Output the [X, Y] coordinate of the center of the cell containing the given text.  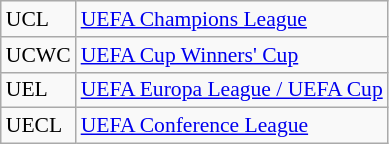
UEFA Conference League [232, 126]
UEFA Champions League [232, 19]
UCL [38, 19]
UEFA Cup Winners' Cup [232, 55]
UEL [38, 90]
UEFA Europa League / UEFA Cup [232, 90]
UCWC [38, 55]
UECL [38, 126]
